Return [x, y] of the center of cell containing provided text 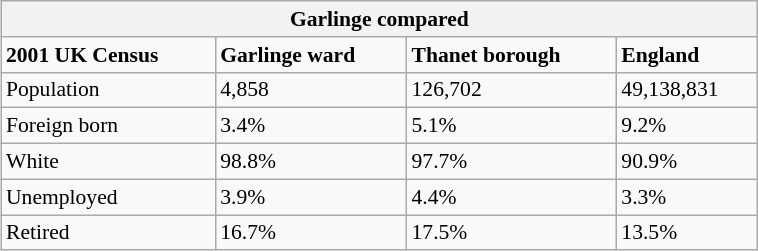
2001 UK Census [108, 55]
17.5% [511, 233]
White [108, 162]
England [687, 55]
4.4% [511, 197]
4,858 [310, 90]
3.9% [310, 197]
9.2% [687, 126]
Unemployed [108, 197]
Foreign born [108, 126]
98.8% [310, 162]
Thanet borough [511, 55]
Retired [108, 233]
Garlinge compared [380, 19]
49,138,831 [687, 90]
3.4% [310, 126]
97.7% [511, 162]
Population [108, 90]
13.5% [687, 233]
90.9% [687, 162]
16.7% [310, 233]
Garlinge ward [310, 55]
126,702 [511, 90]
3.3% [687, 197]
5.1% [511, 126]
